Capture the cell that displays the provided text and extract its [x, y] central coordinate. 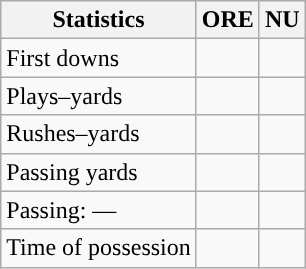
First downs [99, 58]
Passing: –– [99, 210]
Statistics [99, 20]
Plays–yards [99, 96]
ORE [228, 20]
NU [282, 20]
Time of possession [99, 248]
Rushes–yards [99, 134]
Passing yards [99, 172]
